Locate the cell with the specified text and output its (x, y) center coordinate. 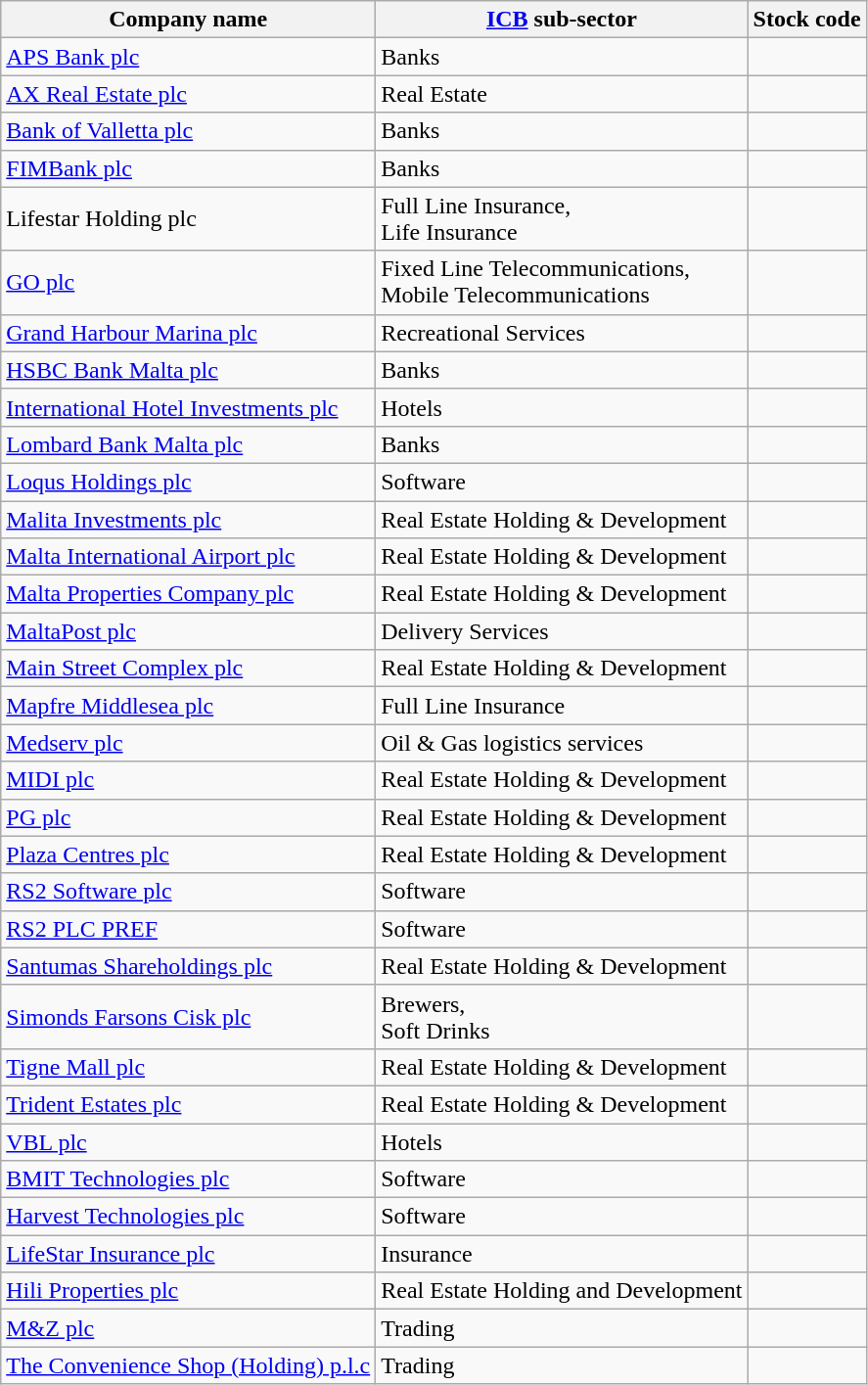
PG plc (188, 817)
Main Street Complex plc (188, 669)
Harvest Technologies plc (188, 1217)
HSBC Bank Malta plc (188, 370)
VBL plc (188, 1142)
Company name (188, 20)
Hili Properties plc (188, 1291)
Recreational Services (562, 333)
The Convenience Shop (Holding) p.l.c (188, 1365)
Loqus Holdings plc (188, 482)
Malta Properties Company plc (188, 594)
LifeStar Insurance plc (188, 1254)
M&Z plc (188, 1328)
FIMBank plc (188, 168)
Real Estate (562, 94)
Full Line Insurance,Life Insurance (562, 219)
Stock code (806, 20)
Lifestar Holding plc (188, 219)
Simonds Farsons Cisk plc (188, 1016)
Lombard Bank Malta plc (188, 444)
Malta International Airport plc (188, 557)
Real Estate Holding and Development (562, 1291)
Malita Investments plc (188, 520)
Trident Estates plc (188, 1104)
BMIT Technologies plc (188, 1179)
Fixed Line Telecommunications,Mobile Telecommunications (562, 282)
Bank of Valletta plc (188, 131)
Full Line Insurance (562, 706)
RS2 PLC PREF (188, 929)
Brewers,Soft Drinks (562, 1016)
Oil & Gas logistics services (562, 743)
Grand Harbour Marina plc (188, 333)
Mapfre Middlesea plc (188, 706)
MaltaPost plc (188, 631)
International Hotel Investments plc (188, 407)
Delivery Services (562, 631)
ICB sub-sector (562, 20)
MIDI plc (188, 780)
APS Bank plc (188, 57)
RS2 Software plc (188, 892)
GO plc (188, 282)
Insurance (562, 1254)
Plaza Centres plc (188, 854)
AX Real Estate plc (188, 94)
Santumas Shareholdings plc (188, 966)
Tigne Mall plc (188, 1067)
Medserv plc (188, 743)
